Return the [x, y] coordinate for the center point of the cell that contains the specified text.  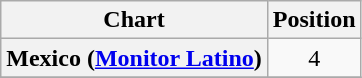
Mexico (Monitor Latino) [134, 58]
4 [314, 58]
Chart [134, 20]
Position [314, 20]
